From the cell containing the given text, extract its center point as (X, Y) coordinate. 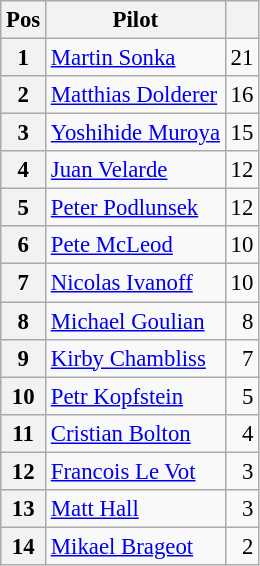
16 (242, 95)
Mikael Brageot (136, 546)
Yoshihide Muroya (136, 133)
9 (24, 358)
Pete McLeod (136, 245)
Petr Kopfstein (136, 396)
Francois Le Vot (136, 471)
Martin Sonka (136, 58)
Nicolas Ivanoff (136, 283)
Matt Hall (136, 509)
13 (24, 509)
15 (242, 133)
Pos (24, 20)
Juan Velarde (136, 170)
Matthias Dolderer (136, 95)
Kirby Chambliss (136, 358)
Michael Goulian (136, 321)
14 (24, 546)
6 (24, 245)
Cristian Bolton (136, 433)
1 (24, 58)
11 (24, 433)
21 (242, 58)
Pilot (136, 20)
Peter Podlunsek (136, 208)
